Determine the [X, Y] coordinate at the center of the cell enclosing the given text.  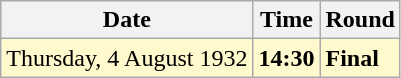
14:30 [286, 58]
Round [360, 20]
Time [286, 20]
Thursday, 4 August 1932 [127, 58]
Final [360, 58]
Date [127, 20]
